Identify which cell holds the provided text, then report its [x, y] central coordinate. 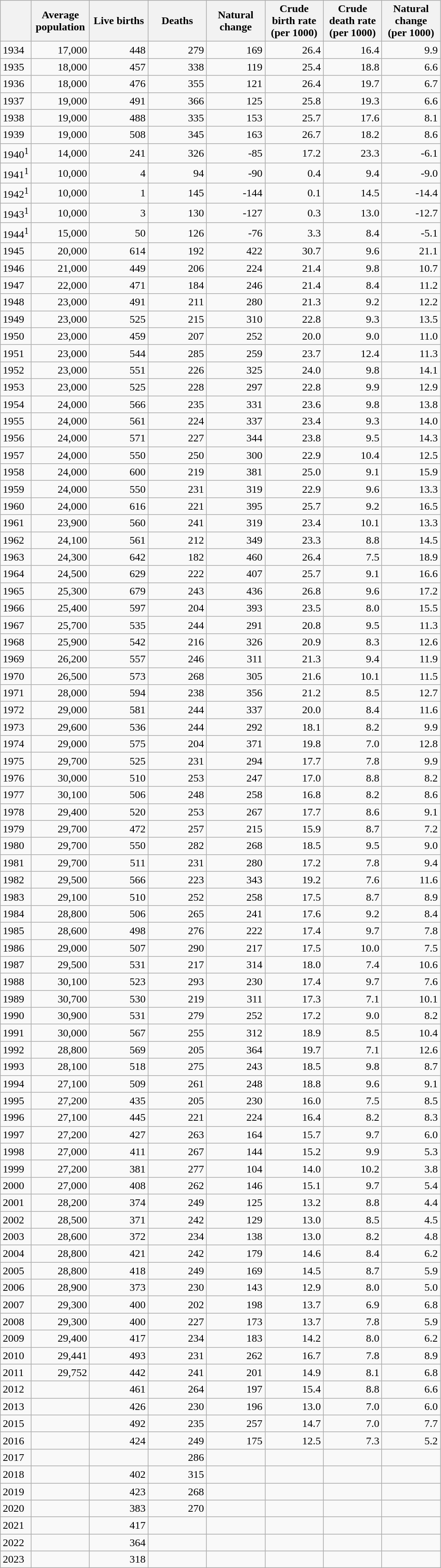
144 [235, 1152]
291 [235, 625]
1989 [16, 999]
366 [177, 101]
28,900 [61, 1288]
476 [119, 84]
581 [119, 710]
-12.7 [411, 213]
265 [177, 914]
23.8 [294, 438]
24,500 [61, 574]
1987 [16, 965]
355 [177, 84]
-144 [235, 193]
119 [235, 67]
1992 [16, 1050]
18.2 [352, 135]
197 [235, 1389]
Deaths [177, 21]
263 [177, 1135]
408 [119, 1185]
14.7 [294, 1423]
286 [177, 1457]
597 [119, 608]
25,400 [61, 608]
25.0 [294, 472]
2022 [16, 1543]
310 [235, 319]
30,700 [61, 999]
300 [235, 455]
1980 [16, 846]
1945 [16, 251]
435 [119, 1101]
175 [235, 1440]
1988 [16, 982]
129 [235, 1220]
11.0 [411, 336]
314 [235, 965]
94 [177, 173]
1966 [16, 608]
28,500 [61, 1220]
1961 [16, 523]
25,300 [61, 591]
2020 [16, 1509]
30,900 [61, 1016]
19.8 [294, 744]
2019 [16, 1492]
207 [177, 336]
1985 [16, 931]
13.8 [411, 404]
Crude death rate (per 1000) [352, 21]
344 [235, 438]
1998 [16, 1152]
126 [177, 233]
28,100 [61, 1067]
-76 [235, 233]
7.4 [352, 965]
153 [235, 118]
26.8 [294, 591]
275 [177, 1067]
10.0 [352, 948]
1986 [16, 948]
372 [119, 1237]
1990 [16, 1016]
436 [235, 591]
21.1 [411, 251]
104 [235, 1169]
14,000 [61, 154]
448 [119, 50]
1979 [16, 829]
535 [119, 625]
2004 [16, 1254]
1995 [16, 1101]
315 [177, 1474]
312 [235, 1033]
202 [177, 1305]
1983 [16, 897]
472 [119, 829]
179 [235, 1254]
1962 [16, 540]
1977 [16, 795]
1991 [16, 1033]
7.3 [352, 1440]
20,000 [61, 251]
1951 [16, 353]
7.2 [411, 829]
642 [119, 557]
424 [119, 1440]
1936 [16, 84]
509 [119, 1084]
2021 [16, 1526]
228 [177, 387]
226 [177, 370]
1982 [16, 880]
1975 [16, 761]
2009 [16, 1339]
19421 [16, 193]
1971 [16, 693]
422 [235, 251]
1984 [16, 914]
26,500 [61, 676]
544 [119, 353]
Natural change [235, 21]
146 [235, 1185]
12.7 [411, 693]
247 [235, 778]
1965 [16, 591]
2008 [16, 1322]
277 [177, 1169]
2023 [16, 1560]
629 [119, 574]
4 [119, 173]
1976 [16, 778]
21.6 [294, 676]
24.0 [294, 370]
0.1 [294, 193]
349 [235, 540]
19441 [16, 233]
2013 [16, 1406]
2005 [16, 1271]
16.6 [411, 574]
449 [119, 268]
19.2 [294, 880]
2017 [16, 1457]
11.2 [411, 285]
7.7 [411, 1423]
2006 [16, 1288]
121 [235, 84]
427 [119, 1135]
1963 [16, 557]
594 [119, 693]
15.2 [294, 1152]
20.9 [294, 642]
216 [177, 642]
343 [235, 880]
1968 [16, 642]
2007 [16, 1305]
12.2 [411, 302]
21.2 [294, 693]
25,900 [61, 642]
18.0 [294, 965]
1955 [16, 421]
557 [119, 659]
25.8 [294, 101]
10.7 [411, 268]
5.2 [411, 1440]
23,900 [61, 523]
1954 [16, 404]
1934 [16, 50]
471 [119, 285]
17,000 [61, 50]
1978 [16, 812]
26,200 [61, 659]
15.7 [294, 1135]
1994 [16, 1084]
10.2 [352, 1169]
-9.0 [411, 173]
-6.1 [411, 154]
15.4 [294, 1389]
4.8 [411, 1237]
-14.4 [411, 193]
1947 [16, 285]
192 [177, 251]
28,200 [61, 1202]
14.2 [294, 1339]
10.6 [411, 965]
679 [119, 591]
16.5 [411, 506]
356 [235, 693]
Crude birth rate (per 1000) [294, 21]
338 [177, 67]
25,700 [61, 625]
Average population [61, 21]
17.0 [294, 778]
29,441 [61, 1356]
173 [235, 1322]
4.4 [411, 1202]
13.5 [411, 319]
196 [235, 1406]
1959 [16, 489]
16.7 [294, 1356]
508 [119, 135]
15.5 [411, 608]
395 [235, 506]
21,000 [61, 268]
571 [119, 438]
2011 [16, 1373]
2000 [16, 1185]
1957 [16, 455]
325 [235, 370]
423 [119, 1492]
2015 [16, 1423]
15,000 [61, 233]
1937 [16, 101]
507 [119, 948]
1972 [16, 710]
29,100 [61, 897]
460 [235, 557]
1952 [16, 370]
575 [119, 744]
164 [235, 1135]
2016 [16, 1440]
13.2 [294, 1202]
1956 [16, 438]
1973 [16, 727]
19411 [16, 173]
184 [177, 285]
402 [119, 1474]
421 [119, 1254]
4.5 [411, 1220]
294 [235, 761]
20.8 [294, 625]
19.3 [352, 101]
1970 [16, 676]
530 [119, 999]
212 [177, 540]
143 [235, 1288]
5.3 [411, 1152]
1958 [16, 472]
-127 [235, 213]
297 [235, 387]
1999 [16, 1169]
383 [119, 1509]
569 [119, 1050]
2018 [16, 1474]
1 [119, 193]
345 [177, 135]
285 [177, 353]
573 [119, 676]
201 [235, 1373]
11.5 [411, 676]
211 [177, 302]
30.7 [294, 251]
23.6 [294, 404]
614 [119, 251]
616 [119, 506]
2012 [16, 1389]
331 [235, 404]
270 [177, 1509]
16.0 [294, 1101]
5.4 [411, 1185]
518 [119, 1067]
25.4 [294, 67]
6.9 [352, 1305]
511 [119, 863]
520 [119, 812]
22,000 [61, 285]
198 [235, 1305]
18.1 [294, 727]
1949 [16, 319]
0.3 [294, 213]
Natural change (per 1000) [411, 21]
536 [119, 727]
442 [119, 1373]
12.4 [352, 353]
28,000 [61, 693]
2003 [16, 1237]
1974 [16, 744]
393 [235, 608]
206 [177, 268]
6.7 [411, 84]
1938 [16, 118]
0.4 [294, 173]
560 [119, 523]
14.6 [294, 1254]
1967 [16, 625]
11.9 [411, 659]
1997 [16, 1135]
373 [119, 1288]
163 [235, 135]
290 [177, 948]
16.8 [294, 795]
130 [177, 213]
15.1 [294, 1185]
1950 [16, 336]
567 [119, 1033]
542 [119, 642]
1993 [16, 1067]
14.3 [411, 438]
318 [119, 1560]
-85 [235, 154]
23.5 [294, 608]
457 [119, 67]
305 [235, 676]
1948 [16, 302]
1935 [16, 67]
14.1 [411, 370]
426 [119, 1406]
293 [177, 982]
492 [119, 1423]
250 [177, 455]
1939 [16, 135]
1964 [16, 574]
29,600 [61, 727]
238 [177, 693]
600 [119, 472]
24,300 [61, 557]
26.7 [294, 135]
145 [177, 193]
-5.1 [411, 233]
14.9 [294, 1373]
551 [119, 370]
223 [177, 880]
2010 [16, 1356]
182 [177, 557]
1981 [16, 863]
259 [235, 353]
335 [177, 118]
5.0 [411, 1288]
261 [177, 1084]
461 [119, 1389]
493 [119, 1356]
3.8 [411, 1169]
12.8 [411, 744]
138 [235, 1237]
23.7 [294, 353]
19431 [16, 213]
19401 [16, 154]
407 [235, 574]
-90 [235, 173]
255 [177, 1033]
3 [119, 213]
282 [177, 846]
2001 [16, 1202]
1953 [16, 387]
411 [119, 1152]
374 [119, 1202]
24,100 [61, 540]
29,752 [61, 1373]
292 [235, 727]
Live births [119, 21]
264 [177, 1389]
2002 [16, 1220]
3.3 [294, 233]
498 [119, 931]
1960 [16, 506]
1969 [16, 659]
1946 [16, 268]
445 [119, 1118]
17.3 [294, 999]
276 [177, 931]
183 [235, 1339]
523 [119, 982]
488 [119, 118]
418 [119, 1271]
459 [119, 336]
1996 [16, 1118]
50 [119, 233]
